Search for the cell housing the specified text and yield its [x, y] center coordinate. 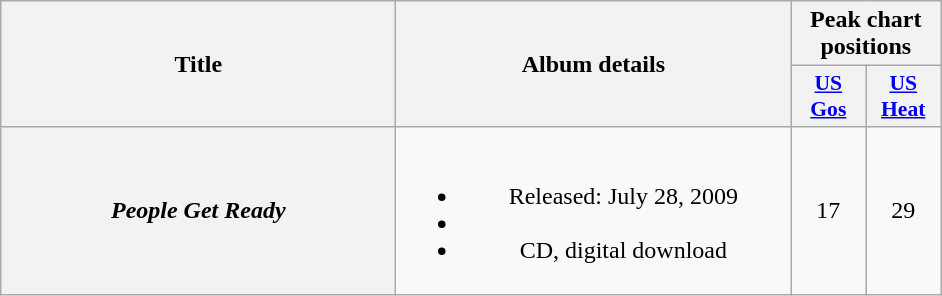
USHeat [904, 96]
29 [904, 210]
17 [828, 210]
Peak chart positions [866, 34]
People Get Ready [198, 210]
USGos [828, 96]
Released: July 28, 2009CD, digital download [594, 210]
Title [198, 64]
Album details [594, 64]
